Return [x, y] of the center of cell containing provided text 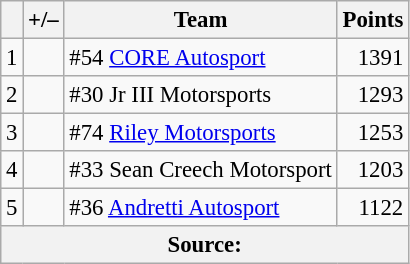
Source: [205, 245]
#74 Riley Motorsports [200, 133]
1 [12, 58]
+/– [44, 20]
Team [200, 20]
1293 [372, 95]
#36 Andretti Autosport [200, 208]
3 [12, 133]
1391 [372, 58]
1122 [372, 208]
#54 CORE Autosport [200, 58]
#33 Sean Creech Motorsport [200, 170]
1253 [372, 133]
2 [12, 95]
5 [12, 208]
4 [12, 170]
1203 [372, 170]
#30 Jr III Motorsports [200, 95]
Points [372, 20]
